Scan for the cell matching the given text and deliver its (X, Y) coordinate at center. 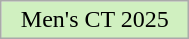
Men's CT 2025 (95, 20)
